Search for the cell housing the specified text and yield its [x, y] center coordinate. 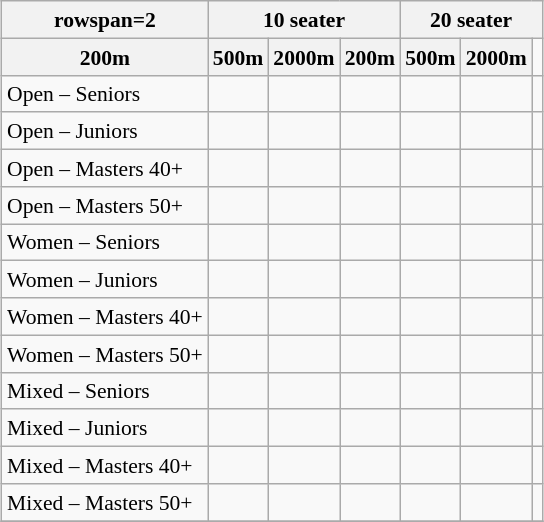
rowspan=2 [105, 20]
10 seater [304, 20]
20 seater [471, 20]
Open – Seniors [105, 94]
Women – Masters 40+ [105, 316]
Open – Masters 50+ [105, 204]
Mixed – Seniors [105, 390]
Mixed – Juniors [105, 428]
Open – Masters 40+ [105, 168]
Women – Seniors [105, 242]
Mixed – Masters 40+ [105, 464]
Women – Masters 50+ [105, 354]
Women – Juniors [105, 280]
Open – Juniors [105, 130]
Mixed – Masters 50+ [105, 502]
